Determine the (x, y) coordinate at the center of the cell enclosing the given text.  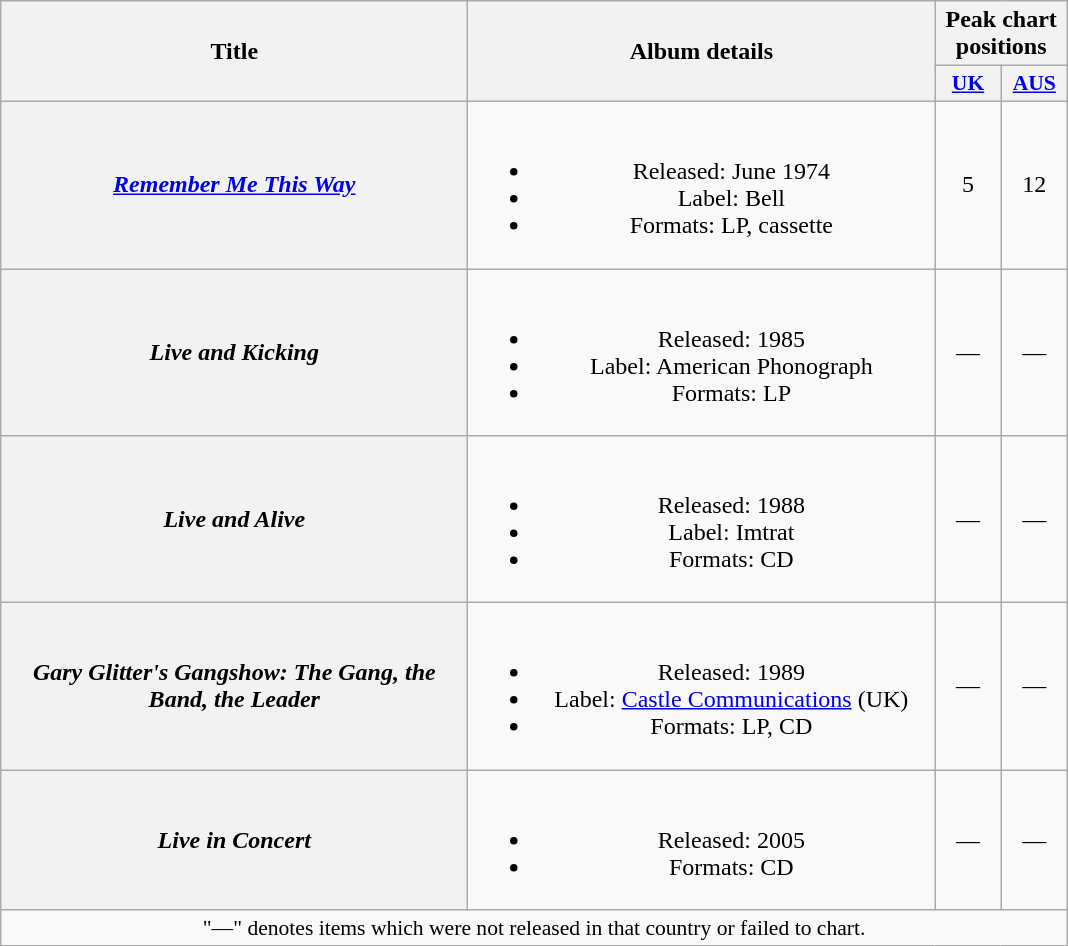
Peak chart positions (1002, 34)
Released: 1989Label: Castle Communications (UK)Formats: LP, CD (702, 686)
Gary Glitter's Gangshow: The Gang, the Band, the Leader (234, 686)
Album details (702, 52)
Released: 1985Label: American PhonographFormats: LP (702, 352)
Remember Me This Way (234, 184)
5 (968, 184)
AUS (1034, 84)
Live in Concert (234, 840)
Live and Kicking (234, 352)
12 (1034, 184)
UK (968, 84)
Released: 2005Formats: CD (702, 840)
Live and Alive (234, 520)
Released: 1988Label: ImtratFormats: CD (702, 520)
Title (234, 52)
"—" denotes items which were not released in that country or failed to chart. (534, 928)
Released: June 1974Label: BellFormats: LP, cassette (702, 184)
